Output the (X, Y) coordinate of the center of the cell containing the given text.  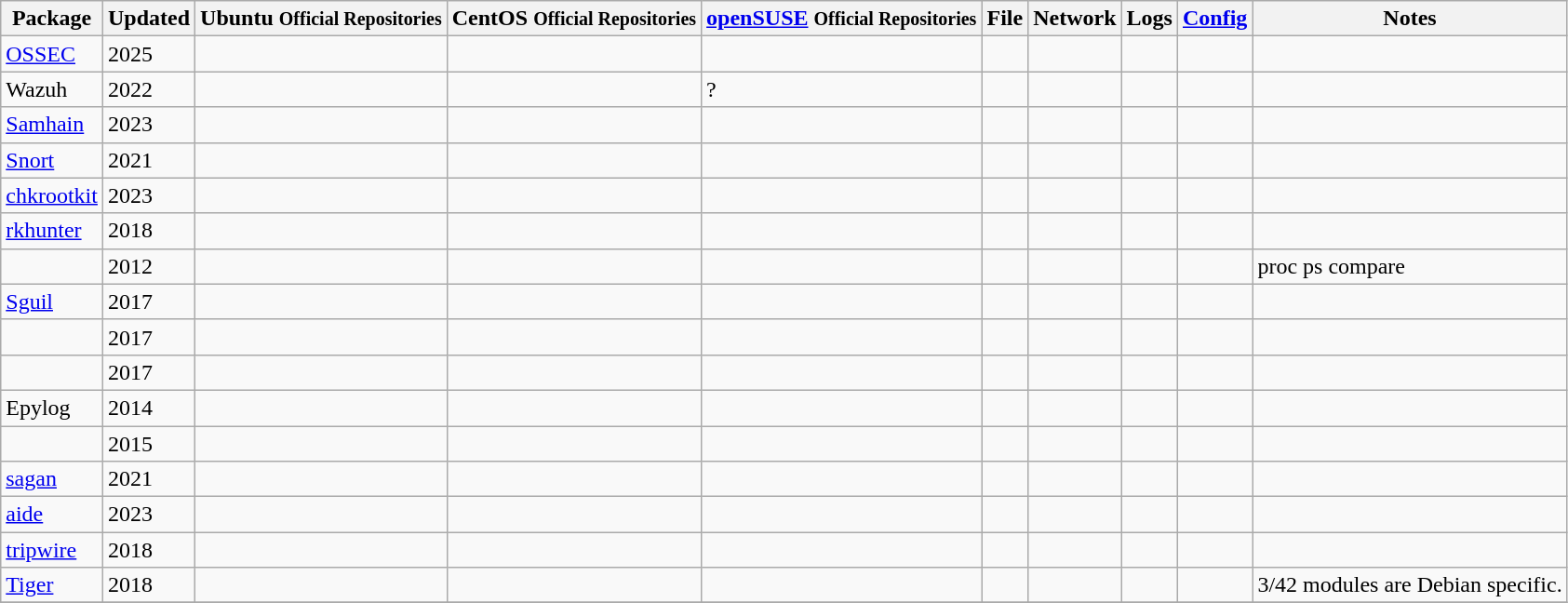
Samhain (52, 125)
? (841, 89)
Wazuh (52, 89)
Notes (1410, 19)
3/42 modules are Debian specific. (1410, 585)
Config (1214, 19)
Logs (1149, 19)
sagan (52, 479)
2012 (149, 266)
Network (1075, 19)
chkrootkit (52, 195)
2014 (149, 408)
OSSEC (52, 54)
2025 (149, 54)
Sguil (52, 301)
proc ps compare (1410, 266)
2022 (149, 89)
File (1005, 19)
aide (52, 515)
CentOS Official Repositories (573, 19)
rkhunter (52, 231)
Package (52, 19)
openSUSE Official Repositories (841, 19)
Ubuntu Official Repositories (322, 19)
Updated (149, 19)
Tiger (52, 585)
Snort (52, 160)
2015 (149, 444)
tripwire (52, 550)
Epylog (52, 408)
